Search for the cell housing the specified text and yield its [X, Y] center coordinate. 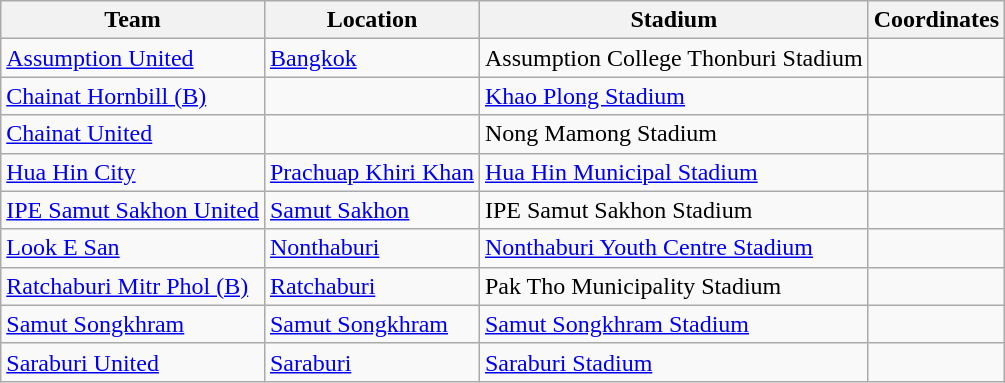
Saraburi Stadium [674, 362]
Chainat United [133, 134]
Hua Hin City [133, 172]
Prachuap Khiri Khan [372, 172]
Chainat Hornbill (B) [133, 96]
Ratchaburi [372, 286]
Location [372, 20]
Hua Hin Municipal Stadium [674, 172]
IPE Samut Sakhon United [133, 210]
Nong Mamong Stadium [674, 134]
Saraburi United [133, 362]
Assumption College Thonburi Stadium [674, 58]
Bangkok [372, 58]
Nonthaburi Youth Centre Stadium [674, 248]
Stadium [674, 20]
Samut Sakhon [372, 210]
Samut Songkhram Stadium [674, 324]
Nonthaburi [372, 248]
Ratchaburi Mitr Phol (B) [133, 286]
IPE Samut Sakhon Stadium [674, 210]
Look E San [133, 248]
Khao Plong Stadium [674, 96]
Pak Tho Municipality Stadium [674, 286]
Saraburi [372, 362]
Assumption United [133, 58]
Team [133, 20]
Coordinates [936, 20]
